Determine the [X, Y] coordinate at the center of the cell enclosing the given text.  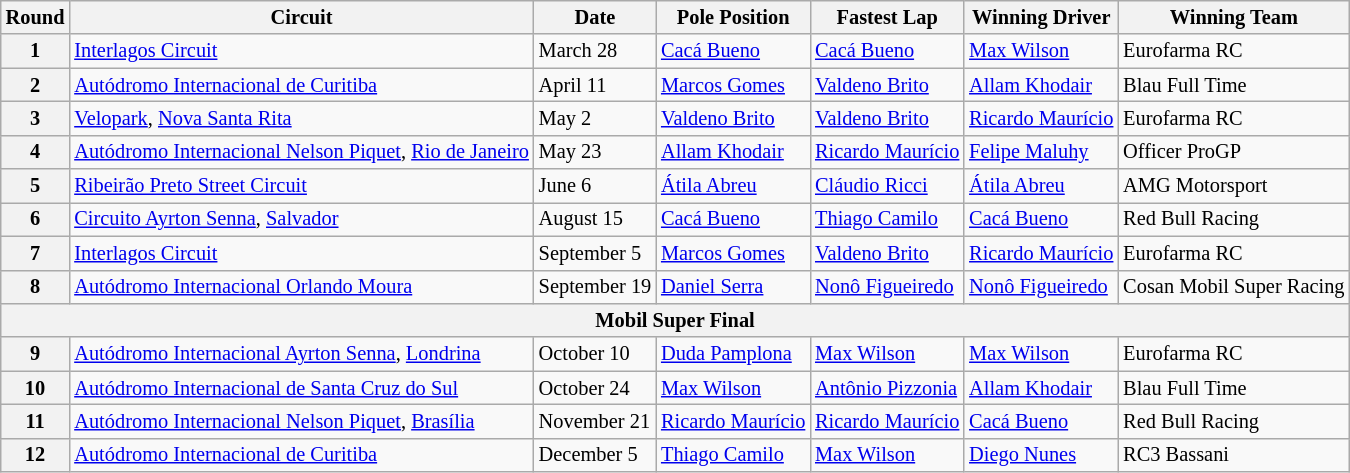
Daniel Serra [733, 287]
9 [36, 354]
Autódromo Internacional de Santa Cruz do Sul [301, 388]
5 [36, 186]
Autódromo Internacional Nelson Piquet, Rio de Janeiro [301, 152]
Round [36, 17]
Autódromo Internacional Orlando Moura [301, 287]
Mobil Super Final [676, 320]
2 [36, 85]
November 21 [595, 421]
8 [36, 287]
Fastest Lap [887, 17]
Autódromo Internacional Nelson Piquet, Brasília [301, 421]
10 [36, 388]
September 5 [595, 253]
Cosan Mobil Super Racing [1234, 287]
December 5 [595, 455]
Diego Nunes [1041, 455]
Winning Team [1234, 17]
June 6 [595, 186]
March 28 [595, 51]
Winning Driver [1041, 17]
7 [36, 253]
RC3 Bassani [1234, 455]
September 19 [595, 287]
3 [36, 118]
Ribeirão Preto Street Circuit [301, 186]
April 11 [595, 85]
4 [36, 152]
Circuit [301, 17]
Velopark, Nova Santa Rita [301, 118]
Circuito Ayrton Senna, Salvador [301, 219]
October 24 [595, 388]
11 [36, 421]
Date [595, 17]
Antônio Pizzonia [887, 388]
August 15 [595, 219]
May 2 [595, 118]
October 10 [595, 354]
6 [36, 219]
Felipe Maluhy [1041, 152]
Officer ProGP [1234, 152]
Duda Pamplona [733, 354]
AMG Motorsport [1234, 186]
12 [36, 455]
Autódromo Internacional Ayrton Senna, Londrina [301, 354]
May 23 [595, 152]
Cláudio Ricci [887, 186]
Pole Position [733, 17]
1 [36, 51]
